Provide the (X, Y) coordinate of the cell's center where the given text is located.  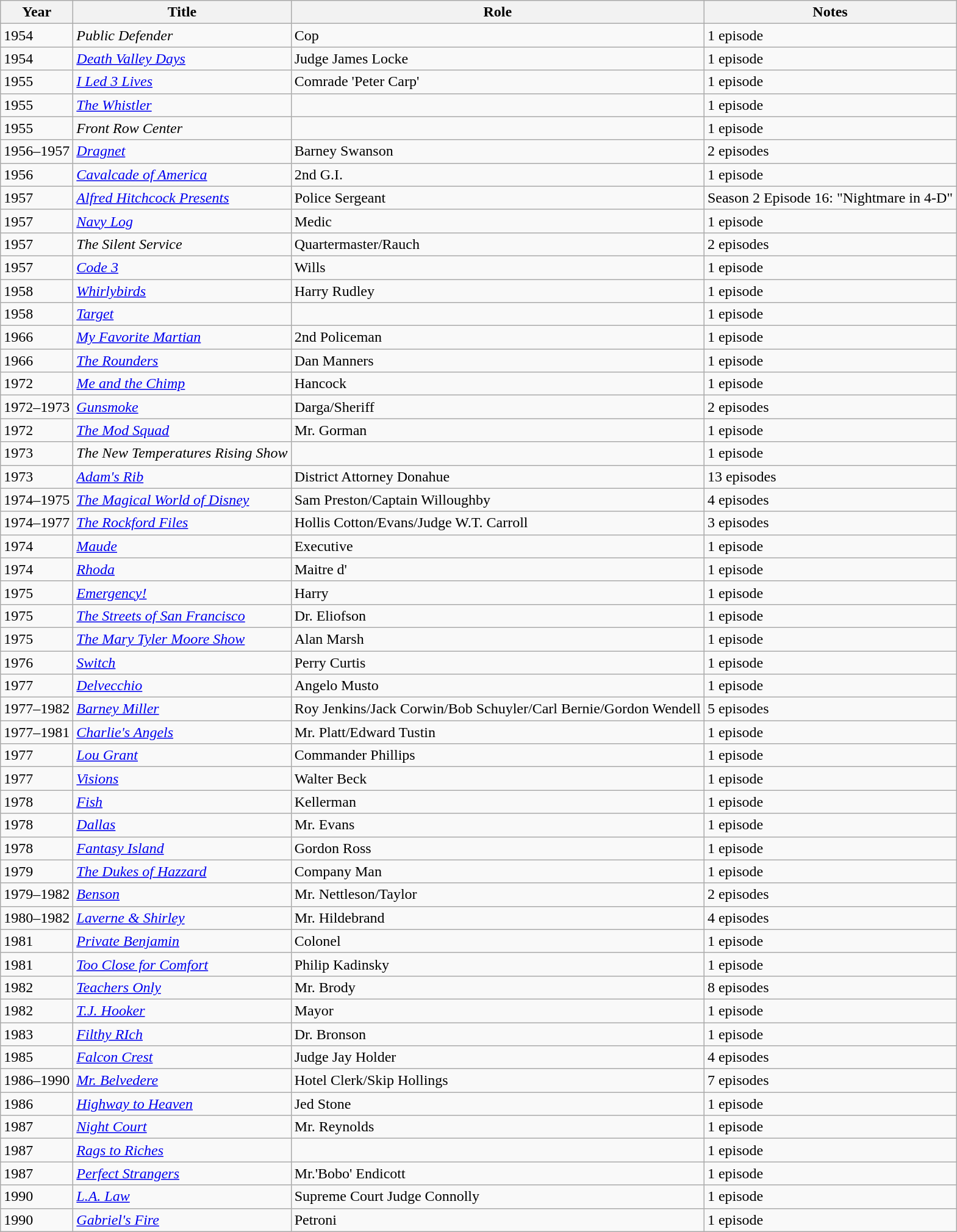
The Magical World of Disney (182, 500)
Barney Swanson (498, 151)
Rags to Riches (182, 1150)
Night Court (182, 1127)
Public Defender (182, 35)
Teachers Only (182, 987)
Mr. Belvedere (182, 1081)
Cavalcade of America (182, 175)
Mr. Nettleson/Taylor (498, 895)
The Rockford Files (182, 523)
1977–1982 (37, 709)
Fish (182, 802)
The Dukes of Hazzard (182, 871)
Mr.'Bobo' Endicott (498, 1173)
Adam's Rib (182, 477)
Sam Preston/Captain Willoughby (498, 500)
Supreme Court Judge Connolly (498, 1197)
Roy Jenkins/Jack Corwin/Bob Schuyler/Carl Bernie/Gordon Wendell (498, 709)
Gunsmoke (182, 407)
Emergency! (182, 593)
Mr. Hildebrand (498, 918)
Mr. Platt/Edward Tustin (498, 732)
Police Sergeant (498, 198)
Jed Stone (498, 1104)
My Favorite Martian (182, 337)
Me and the Chimp (182, 384)
1956–1957 (37, 151)
I Led 3 Lives (182, 82)
1980–1982 (37, 918)
1977–1981 (37, 732)
Switch (182, 662)
Gordon Ross (498, 848)
The Whistler (182, 105)
Hancock (498, 384)
Falcon Crest (182, 1057)
The Mary Tyler Moore Show (182, 639)
Private Benjamin (182, 941)
Mr. Gorman (498, 430)
1983 (37, 1034)
1976 (37, 662)
Dragnet (182, 151)
Commander Phillips (498, 755)
8 episodes (830, 987)
Visions (182, 779)
Executive (498, 546)
1979–1982 (37, 895)
Hotel Clerk/Skip Hollings (498, 1081)
Mr. Evans (498, 825)
Petroni (498, 1220)
Walter Beck (498, 779)
Laverne & Shirley (182, 918)
Too Close for Comfort (182, 964)
Colonel (498, 941)
Benson (182, 895)
Wills (498, 267)
Judge James Locke (498, 59)
1974–1975 (37, 500)
Mayor (498, 1010)
Quartermaster/Rauch (498, 244)
Fantasy Island (182, 848)
Dan Manners (498, 361)
Harry Rudley (498, 291)
Maude (182, 546)
Perry Curtis (498, 662)
The Silent Service (182, 244)
Dr. Bronson (498, 1034)
Angelo Musto (498, 686)
The Mod Squad (182, 430)
2nd G.I. (498, 175)
Mr. Brody (498, 987)
Dallas (182, 825)
Target (182, 314)
The Streets of San Francisco (182, 616)
L.A. Law (182, 1197)
Dr. Eliofson (498, 616)
Navy Log (182, 221)
Alan Marsh (498, 639)
1986 (37, 1104)
1972–1973 (37, 407)
Perfect Strangers (182, 1173)
Barney Miller (182, 709)
Delvecchio (182, 686)
Philip Kadinsky (498, 964)
3 episodes (830, 523)
Medic (498, 221)
Code 3 (182, 267)
Role (498, 12)
1979 (37, 871)
Comrade 'Peter Carp' (498, 82)
Lou Grant (182, 755)
Alfred Hitchcock Presents (182, 198)
Notes (830, 12)
Rhoda (182, 569)
T.J. Hooker (182, 1010)
Whirlybirds (182, 291)
Judge Jay Holder (498, 1057)
Highway to Heaven (182, 1104)
Front Row Center (182, 128)
Gabriel's Fire (182, 1220)
Filthy RIch (182, 1034)
Cop (498, 35)
5 episodes (830, 709)
Harry (498, 593)
Maitre d' (498, 569)
District Attorney Donahue (498, 477)
Title (182, 12)
The Rounders (182, 361)
7 episodes (830, 1081)
13 episodes (830, 477)
The New Temperatures Rising Show (182, 453)
Company Man (498, 871)
1985 (37, 1057)
1974–1977 (37, 523)
Hollis Cotton/Evans/Judge W.T. Carroll (498, 523)
Mr. Reynolds (498, 1127)
1986–1990 (37, 1081)
2nd Policeman (498, 337)
Season 2 Episode 16: "Nightmare in 4-D" (830, 198)
Death Valley Days (182, 59)
Kellerman (498, 802)
Year (37, 12)
Charlie's Angels (182, 732)
Darga/Sheriff (498, 407)
1956 (37, 175)
